Capture the cell that displays the provided text and extract its (X, Y) central coordinate. 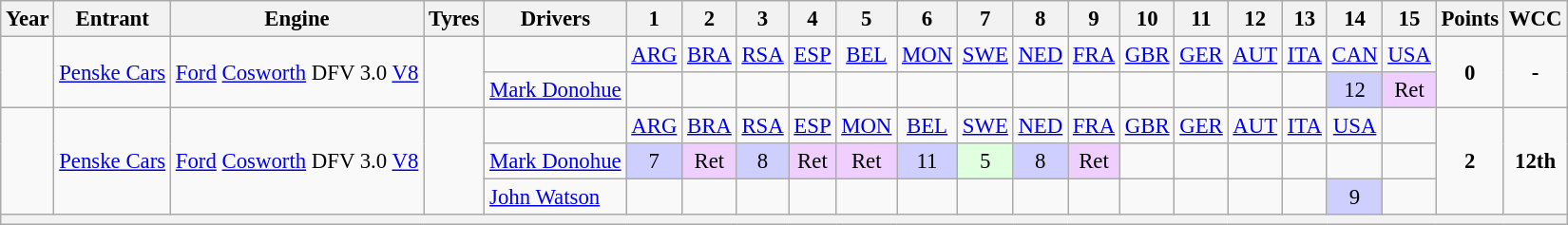
13 (1304, 19)
John Watson (555, 197)
4 (813, 19)
Engine (296, 19)
Entrant (112, 19)
Tyres (454, 19)
WCC (1535, 19)
Year (28, 19)
6 (927, 19)
15 (1409, 19)
CAN (1355, 55)
- (1535, 72)
1 (654, 19)
10 (1146, 19)
14 (1355, 19)
3 (762, 19)
Points (1469, 19)
12th (1535, 161)
0 (1469, 72)
Drivers (555, 19)
